Capture the cell that displays the provided text and extract its (x, y) central coordinate. 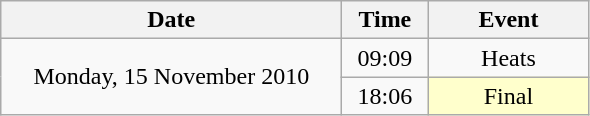
Final (508, 96)
09:09 (385, 58)
Event (508, 20)
Heats (508, 58)
Monday, 15 November 2010 (172, 77)
18:06 (385, 96)
Time (385, 20)
Date (172, 20)
